Provide the (X, Y) coordinate of the cell's center where the given text is located.  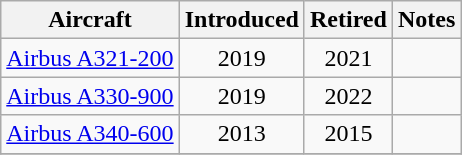
2015 (348, 134)
Retired (348, 20)
Airbus A340-600 (90, 134)
2022 (348, 96)
Airbus A330-900 (90, 96)
Aircraft (90, 20)
Airbus A321-200 (90, 58)
2013 (242, 134)
Notes (426, 20)
Introduced (242, 20)
2021 (348, 58)
